Find where the given text appears and provide that cell's center as (x, y) coordinate. 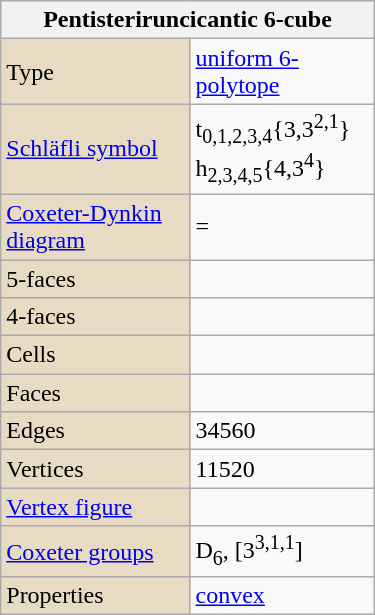
Type (96, 72)
convex (282, 596)
Vertices (96, 469)
Cells (96, 355)
11520 (282, 469)
t0,1,2,3,4{3,32,1}h2,3,4,5{4,34} (282, 150)
Properties (96, 596)
4-faces (96, 317)
Coxeter groups (96, 552)
Faces (96, 393)
34560 (282, 431)
Pentisteriruncicantic 6-cube (188, 20)
Edges (96, 431)
5-faces (96, 279)
D6, [33,1,1] (282, 552)
uniform 6-polytope (282, 72)
= (282, 226)
Coxeter-Dynkin diagram (96, 226)
Vertex figure (96, 507)
Schläfli symbol (96, 150)
